Extract the (x, y) coordinate from the center of the cell holding the provided text.  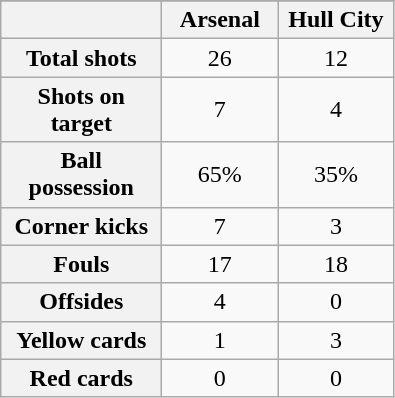
Offsides (82, 302)
Fouls (82, 264)
12 (336, 58)
17 (220, 264)
26 (220, 58)
1 (220, 340)
65% (220, 174)
Arsenal (220, 20)
35% (336, 174)
Ball possession (82, 174)
Total shots (82, 58)
18 (336, 264)
Red cards (82, 378)
Shots on target (82, 110)
Hull City (336, 20)
Corner kicks (82, 226)
Yellow cards (82, 340)
